From the cell containing the given text, extract its center point as (x, y) coordinate. 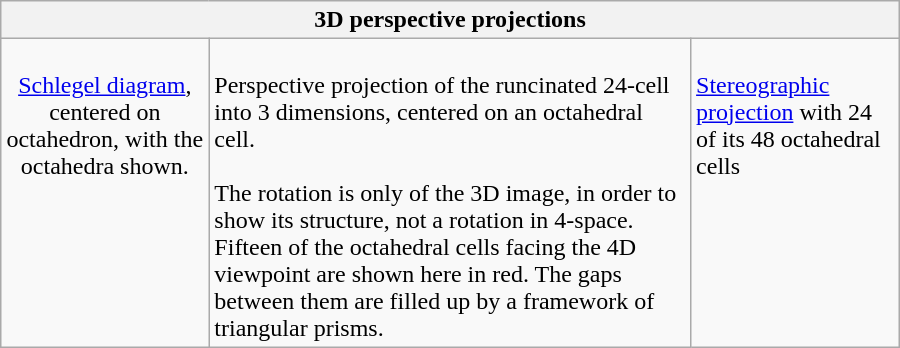
Schlegel diagram, centered on octahedron, with the octahedra shown. (105, 193)
Stereographic projection with 24 of its 48 octahedral cells (796, 193)
3D perspective projections (450, 20)
